Provide the (X, Y) coordinate of the cell's center where the given text is located.  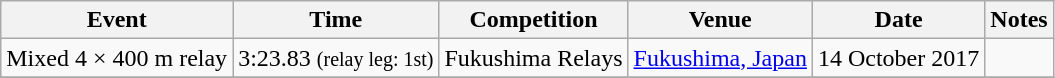
14 October 2017 (898, 58)
Date (898, 20)
Notes (1019, 20)
Venue (720, 20)
Fukushima Relays (534, 58)
Fukushima, Japan (720, 58)
Event (117, 20)
Mixed 4 × 400 m relay (117, 58)
3:23.83 (relay leg: 1st) (336, 58)
Competition (534, 20)
Time (336, 20)
